Return (X, Y) of the center of cell containing provided text 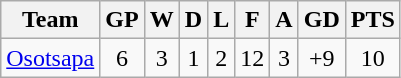
+9 (322, 58)
PTS (372, 20)
6 (122, 58)
Team (50, 20)
W (162, 20)
Osotsapa (50, 58)
2 (222, 58)
12 (252, 58)
10 (372, 58)
D (193, 20)
1 (193, 58)
F (252, 20)
GP (122, 20)
L (222, 20)
GD (322, 20)
A (284, 20)
